Provide the [X, Y] coordinate of the cell's center where the given text is located.  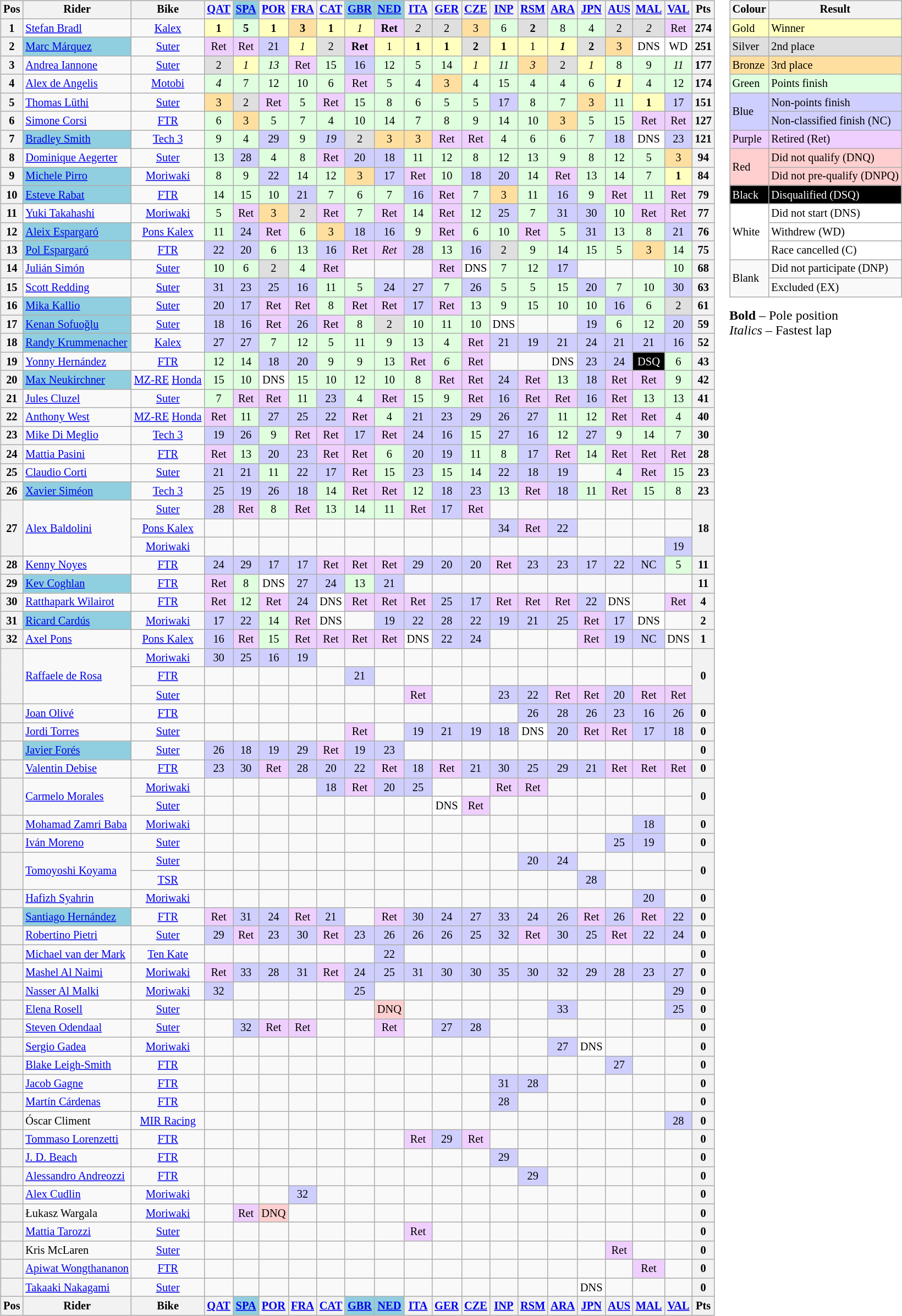
79 [703, 195]
Result [835, 10]
174 [703, 84]
MIR Racing [168, 1121]
177 [703, 65]
Mattia Pasini [77, 454]
Michele Pirro [77, 177]
Takaaki Nakagami [77, 1287]
127 [703, 121]
Red [749, 167]
Apiwat Wongthananon [77, 1269]
Claudio Corti [77, 473]
84 [703, 177]
40 [703, 417]
Disqualified (DSQ) [835, 195]
Jules Cluzel [77, 398]
43 [703, 361]
Did not qualify (DNQ) [835, 158]
Ricard Cardús [77, 621]
Winner [835, 28]
Mohamad Zamri Baba [77, 825]
77 [703, 213]
Tomoyoshi Koyama [77, 870]
Nasser Al Malki [77, 991]
Santiago Hernández [77, 917]
TSR [168, 880]
Purple [749, 139]
Thomas Lüthi [77, 102]
Alessandro Andreozzi [77, 1176]
Ratthapark Wilairot [77, 602]
Race cancelled (C) [835, 250]
Iván Moreno [77, 843]
Esteve Rabat [77, 195]
Withdrew (WD) [835, 232]
Michael van der Mark [77, 954]
251 [703, 47]
Did not start (DNS) [835, 213]
Pol Espargaró [77, 250]
Elena Rosell [77, 1010]
63 [703, 287]
Mike Di Meglio [77, 436]
J. D. Beach [77, 1158]
Marc Márquez [77, 47]
Kev Coghlan [77, 584]
Did not participate (DNP) [835, 269]
Dominique Aegerter [77, 158]
Blake Leigh-Smith [77, 1065]
Martín Cárdenas [77, 1102]
75 [703, 250]
Stefan Bradl [77, 28]
Did not pre-qualify (DNPQ) [835, 177]
41 [703, 398]
Anthony West [77, 417]
35 [504, 973]
Yuki Takahashi [77, 213]
Blue [749, 111]
151 [703, 102]
Raffaele de Rosa [77, 677]
Carmelo Morales [77, 797]
Kris McLaren [77, 1251]
Gold [749, 28]
Alex de Angelis [77, 84]
Javier Forés [77, 750]
Tommaso Lorenzetti [77, 1139]
Kenny Noyes [77, 565]
Andrea Iannone [77, 65]
Julián Simón [77, 269]
Łukasz Wargala [77, 1213]
Green [749, 84]
Sergio Gadea [77, 1046]
Non-points finish [835, 102]
Hafizh Syahrin [77, 898]
Simone Corsi [77, 121]
Silver [749, 47]
Max Neukirchner [77, 380]
Mattia Tarozzi [77, 1232]
94 [703, 158]
Jordi Torres [77, 732]
Blank [749, 278]
34 [504, 528]
Xavier Siméon [77, 491]
Scott Redding [77, 287]
Mika Kallio [77, 306]
52 [703, 343]
Axel Pons [77, 639]
Steven Odendaal [77, 1028]
Joan Olivé [77, 714]
2nd place [835, 47]
Valentin Debise [77, 769]
59 [703, 325]
Motobi [168, 84]
DSQ [649, 361]
Kenan Sofuoğlu [77, 325]
Ten Kate [168, 954]
121 [703, 139]
Yonny Hernández [77, 361]
Randy Krummenacher [77, 343]
Bradley Smith [77, 139]
Excluded (EX) [835, 287]
76 [703, 232]
White [749, 232]
Aleix Espargaró [77, 232]
Colour [749, 10]
Jacob Gagne [77, 1084]
Points finish [835, 84]
42 [703, 380]
Óscar Climent [77, 1121]
68 [703, 269]
Bronze [749, 65]
Black [749, 195]
Mashel Al Naimi [77, 973]
274 [703, 28]
Alex Baldolini [77, 528]
Retired (Ret) [835, 139]
Non-classified finish (NC) [835, 121]
WD [678, 47]
Robertino Pietri [77, 935]
61 [703, 306]
3rd place [835, 65]
Alex Cudlin [77, 1195]
